Capture the cell that displays the provided text and extract its (x, y) central coordinate. 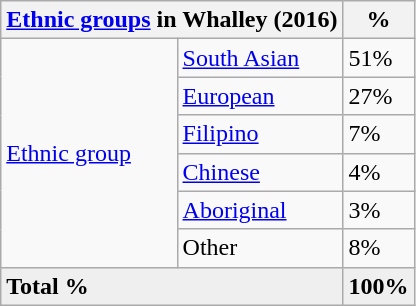
100% (378, 286)
7% (378, 134)
South Asian (260, 58)
Other (260, 248)
Aboriginal (260, 210)
51% (378, 58)
3% (378, 210)
Chinese (260, 172)
Filipino (260, 134)
Ethnic group (89, 153)
Total % (172, 286)
8% (378, 248)
% (378, 20)
27% (378, 96)
Ethnic groups in Whalley (2016) (172, 20)
European (260, 96)
4% (378, 172)
